Return the (x, y) coordinate for the center point of the cell that contains the specified text.  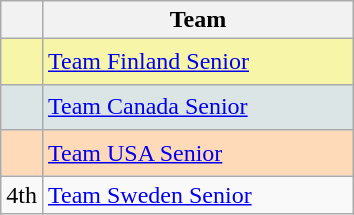
Team (198, 20)
Team USA Senior (198, 153)
4th (22, 195)
Team Finland Senior (198, 62)
Team Canada Senior (198, 107)
Team Sweden Senior (198, 195)
